Return the [X, Y] coordinate for the center point of the cell that contains the specified text.  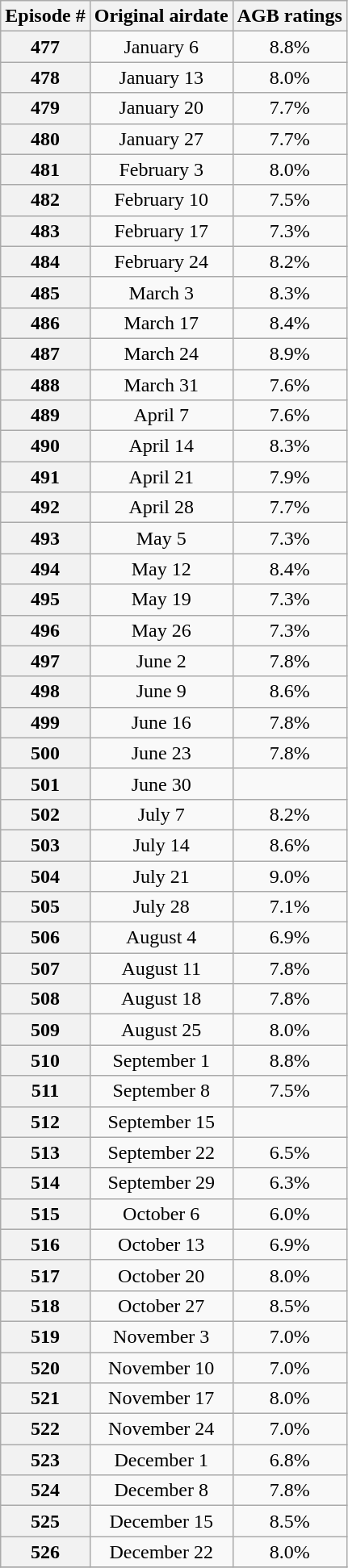
September 8 [161, 1091]
509 [45, 1030]
497 [45, 661]
495 [45, 600]
511 [45, 1091]
6.3% [289, 1183]
483 [45, 231]
October 6 [161, 1214]
525 [45, 1521]
March 17 [161, 323]
496 [45, 630]
April 28 [161, 508]
February 17 [161, 231]
Original airdate [161, 16]
January 13 [161, 77]
January 27 [161, 139]
513 [45, 1152]
November 17 [161, 1399]
March 24 [161, 353]
512 [45, 1122]
September 29 [161, 1183]
May 12 [161, 569]
523 [45, 1460]
April 14 [161, 446]
508 [45, 999]
516 [45, 1244]
May 26 [161, 630]
522 [45, 1429]
481 [45, 169]
502 [45, 814]
October 27 [161, 1306]
January 20 [161, 108]
520 [45, 1368]
491 [45, 477]
524 [45, 1491]
492 [45, 508]
478 [45, 77]
490 [45, 446]
June 9 [161, 692]
July 21 [161, 876]
September 22 [161, 1152]
May 19 [161, 600]
507 [45, 968]
521 [45, 1399]
December 8 [161, 1491]
August 25 [161, 1030]
506 [45, 938]
July 7 [161, 814]
7.1% [289, 907]
477 [45, 47]
518 [45, 1306]
October 13 [161, 1244]
510 [45, 1060]
488 [45, 385]
April 7 [161, 416]
519 [45, 1336]
484 [45, 261]
479 [45, 108]
6.0% [289, 1214]
Episode # [45, 16]
501 [45, 784]
482 [45, 200]
December 22 [161, 1552]
December 1 [161, 1460]
June 2 [161, 661]
September 1 [161, 1060]
August 18 [161, 999]
April 21 [161, 477]
503 [45, 845]
526 [45, 1552]
June 30 [161, 784]
September 15 [161, 1122]
May 5 [161, 538]
489 [45, 416]
498 [45, 692]
517 [45, 1275]
November 24 [161, 1429]
6.5% [289, 1152]
October 20 [161, 1275]
504 [45, 876]
505 [45, 907]
August 4 [161, 938]
7.9% [289, 477]
485 [45, 292]
9.0% [289, 876]
June 16 [161, 722]
August 11 [161, 968]
January 6 [161, 47]
February 10 [161, 200]
486 [45, 323]
493 [45, 538]
499 [45, 722]
March 31 [161, 385]
514 [45, 1183]
June 23 [161, 753]
8.9% [289, 353]
AGB ratings [289, 16]
500 [45, 753]
515 [45, 1214]
November 3 [161, 1336]
487 [45, 353]
March 3 [161, 292]
November 10 [161, 1368]
February 3 [161, 169]
July 28 [161, 907]
July 14 [161, 845]
December 15 [161, 1521]
480 [45, 139]
6.8% [289, 1460]
February 24 [161, 261]
494 [45, 569]
